Pinpoint the cell where the given text exists, returning its (x, y) midpoint coordinate. 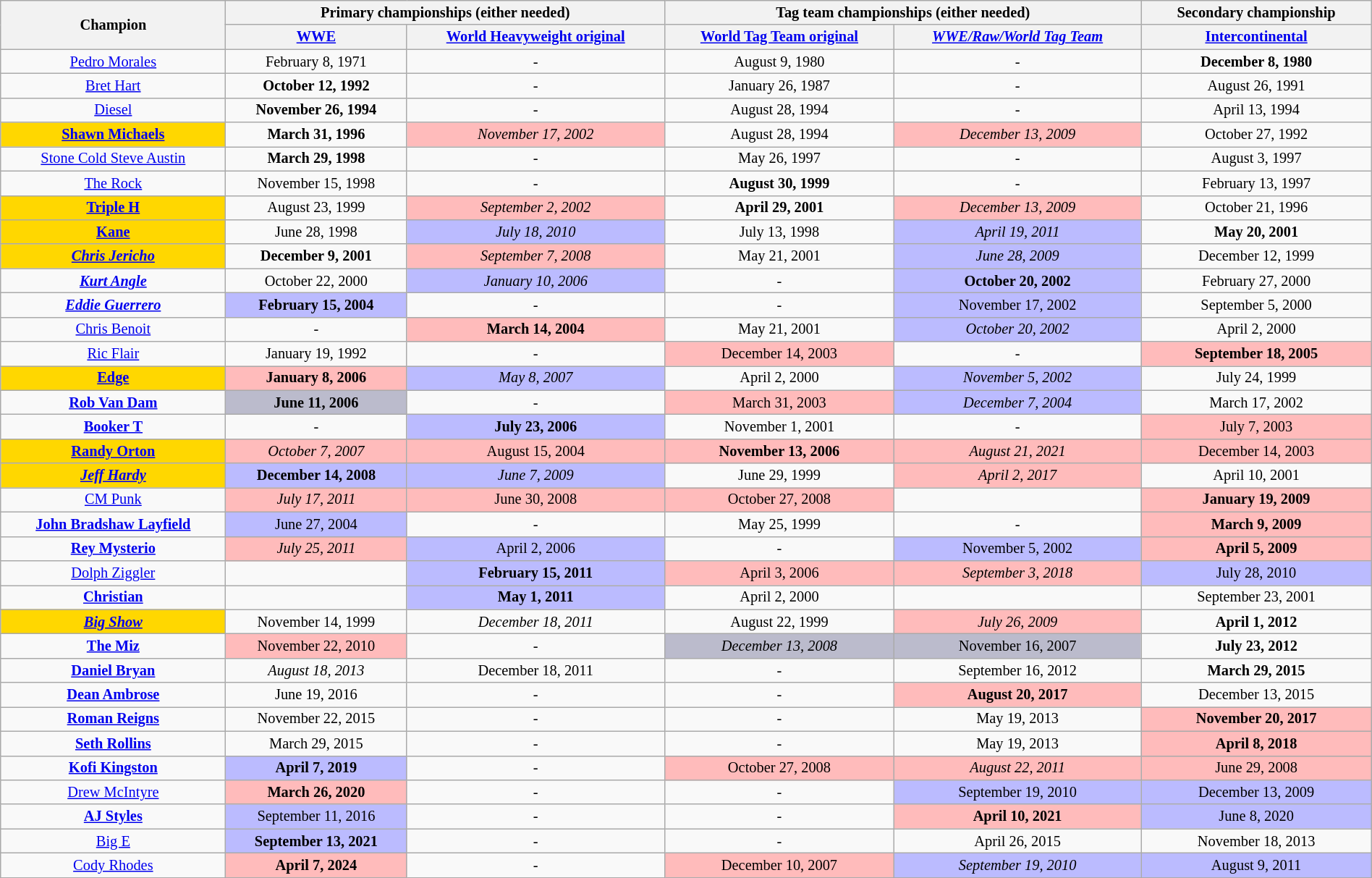
June 29, 1999 (780, 476)
April 10, 2001 (1256, 476)
November 22, 2015 (316, 719)
November 15, 1998 (316, 183)
December 9, 2001 (316, 256)
Cody Rhodes (113, 865)
Edge (113, 378)
August 23, 1999 (316, 208)
February 13, 1997 (1256, 183)
July 7, 2003 (1256, 426)
December 12, 1999 (1256, 256)
WWE (316, 37)
April 7, 2019 (316, 768)
September 7, 2008 (535, 256)
February 15, 2004 (316, 305)
April 3, 2006 (780, 573)
May 20, 2001 (1256, 232)
July 28, 2010 (1256, 573)
September 18, 2005 (1256, 354)
November 26, 1994 (316, 110)
CM Punk (113, 499)
August 22, 1999 (780, 622)
April 1, 2012 (1256, 622)
September 23, 2001 (1256, 597)
The Rock (113, 183)
World Tag Team original (780, 37)
April 19, 2011 (1017, 232)
Christian (113, 597)
Kurt Angle (113, 281)
October 21, 1996 (1256, 208)
Shawn Michaels (113, 135)
August 21, 2021 (1017, 451)
June 19, 2016 (316, 695)
March 9, 2009 (1256, 524)
February 27, 2000 (1256, 281)
January 10, 2006 (535, 281)
Intercontinental (1256, 37)
January 26, 1987 (780, 85)
Dean Ambrose (113, 695)
Daniel Bryan (113, 670)
July 17, 2011 (316, 499)
Ric Flair (113, 354)
Triple H (113, 208)
April 10, 2021 (1017, 816)
June 11, 2006 (316, 402)
January 8, 2006 (316, 378)
August 3, 1997 (1256, 159)
June 7, 2009 (535, 476)
May 25, 1999 (780, 524)
December 14, 2008 (316, 476)
Diesel (113, 110)
April 7, 2024 (316, 865)
Rob Van Dam (113, 402)
September 13, 2021 (316, 841)
April 13, 1994 (1256, 110)
December 10, 2007 (780, 865)
Chris Jericho (113, 256)
Jeff Hardy (113, 476)
March 26, 2020 (316, 792)
July 24, 1999 (1256, 378)
June 28, 1998 (316, 232)
Bret Hart (113, 85)
Primary championships (either needed) (446, 12)
WWE/Raw/World Tag Team (1017, 37)
AJ Styles (113, 816)
April 8, 2018 (1256, 743)
July 23, 2012 (1256, 646)
July 13, 1998 (780, 232)
The Miz (113, 646)
October 7, 2007 (316, 451)
Champion (113, 25)
December 8, 1980 (1256, 62)
August 30, 1999 (780, 183)
May 1, 2011 (535, 597)
November 18, 2013 (1256, 841)
June 29, 2008 (1256, 768)
November 1, 2001 (780, 426)
October 22, 2000 (316, 281)
Rey Mysterio (113, 549)
Pedro Morales (113, 62)
July 26, 2009 (1017, 622)
June 8, 2020 (1256, 816)
August 15, 2004 (535, 451)
Kofi Kingston (113, 768)
February 15, 2011 (535, 573)
World Heavyweight original (535, 37)
November 22, 2010 (316, 646)
October 12, 1992 (316, 85)
November 20, 2017 (1256, 719)
August 9, 1980 (780, 62)
February 8, 1971 (316, 62)
June 30, 2008 (535, 499)
August 26, 1991 (1256, 85)
March 31, 2003 (780, 402)
Booker T (113, 426)
July 18, 2010 (535, 232)
Eddie Guerrero (113, 305)
Drew McIntyre (113, 792)
April 2, 2006 (535, 549)
December 13, 2015 (1256, 695)
Kane (113, 232)
August 9, 2011 (1256, 865)
Chris Benoit (113, 329)
March 31, 1996 (316, 135)
November 13, 2006 (780, 451)
March 14, 2004 (535, 329)
May 8, 2007 (535, 378)
November 16, 2007 (1017, 646)
May 26, 1997 (780, 159)
June 28, 2009 (1017, 256)
November 14, 1999 (316, 622)
September 3, 2018 (1017, 573)
April 26, 2015 (1017, 841)
December 13, 2008 (780, 646)
January 19, 2009 (1256, 499)
August 22, 2011 (1017, 768)
July 23, 2006 (535, 426)
April 2, 2017 (1017, 476)
March 17, 2002 (1256, 402)
July 25, 2011 (316, 549)
Stone Cold Steve Austin (113, 159)
January 19, 1992 (316, 354)
August 20, 2017 (1017, 695)
John Bradshaw Layfield (113, 524)
October 27, 1992 (1256, 135)
September 16, 2012 (1017, 670)
Roman Reigns (113, 719)
December 7, 2004 (1017, 402)
September 11, 2016 (316, 816)
September 2, 2002 (535, 208)
Secondary championship (1256, 12)
Big E (113, 841)
Big Show (113, 622)
June 27, 2004 (316, 524)
September 5, 2000 (1256, 305)
Randy Orton (113, 451)
March 29, 1998 (316, 159)
Dolph Ziggler (113, 573)
April 29, 2001 (780, 208)
Tag team championships (either needed) (903, 12)
April 5, 2009 (1256, 549)
Seth Rollins (113, 743)
August 18, 2013 (316, 670)
